Find where the given text appears and provide that cell's center as (x, y) coordinate. 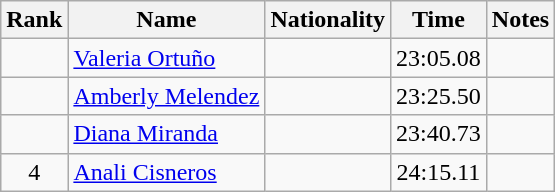
Time (439, 20)
Nationality (328, 20)
23:40.73 (439, 134)
23:05.08 (439, 58)
Valeria Ortuño (166, 58)
24:15.11 (439, 172)
Notes (520, 20)
Rank (34, 20)
23:25.50 (439, 96)
Anali Cisneros (166, 172)
Name (166, 20)
4 (34, 172)
Amberly Melendez (166, 96)
Diana Miranda (166, 134)
